From the cell containing the given text, extract its center point as [X, Y] coordinate. 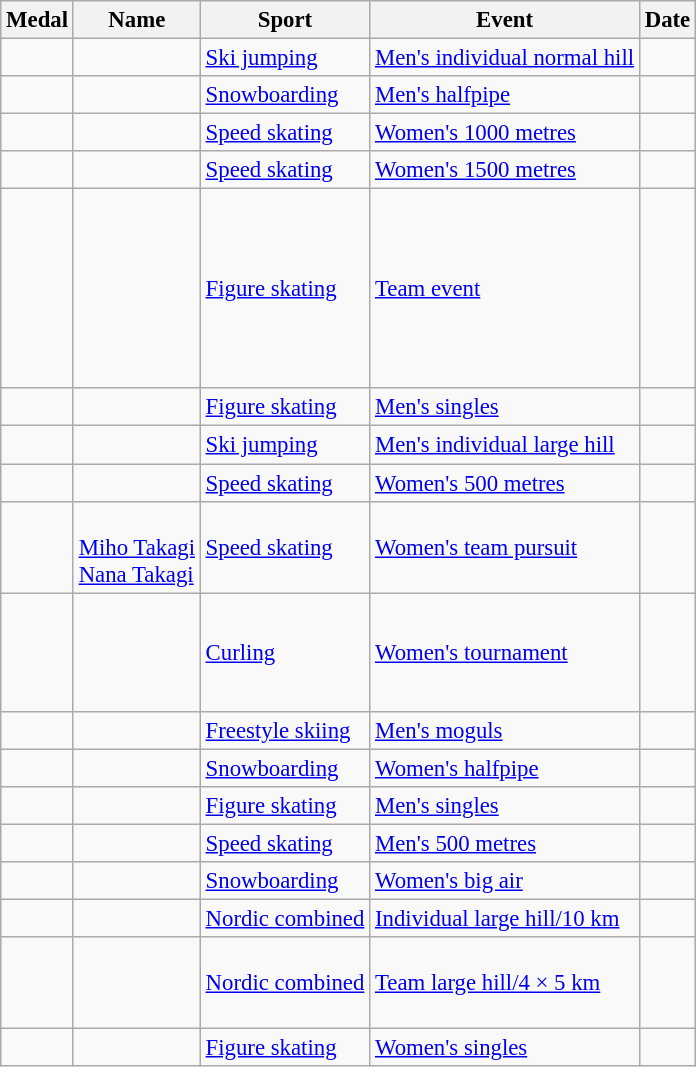
Women's team pursuit [505, 547]
Team event [505, 289]
Miho TakagiNana Takagi [136, 547]
Date [667, 20]
Women's singles [505, 1048]
Men's 500 metres [505, 843]
Medal [38, 20]
Men's halfpipe [505, 95]
Women's 500 metres [505, 483]
Women's 1000 metres [505, 133]
Curling [284, 652]
Men's moguls [505, 730]
Individual large hill/10 km [505, 918]
Women's tournament [505, 652]
Men's individual normal hill [505, 58]
Sport [284, 20]
Women's big air [505, 881]
Men's individual large hill [505, 445]
Event [505, 20]
Freestyle skiing [284, 730]
Name [136, 20]
Women's halfpipe [505, 768]
Women's 1500 metres [505, 170]
Team large hill/4 × 5 km [505, 983]
